For the text-containing cell, return its midpoint in [X, Y] coordinate format. 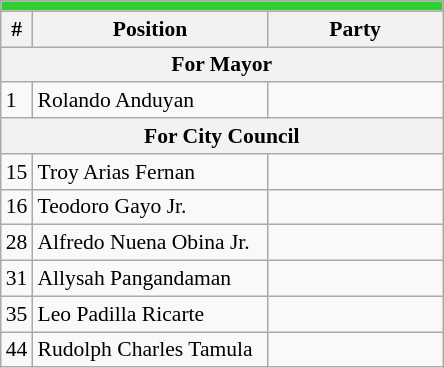
15 [17, 172]
Rolando Anduyan [150, 101]
44 [17, 350]
For City Council [222, 136]
Position [150, 29]
Teodoro Gayo Jr. [150, 207]
31 [17, 279]
1 [17, 101]
Allysah Pangandaman [150, 279]
16 [17, 207]
Troy Arias Fernan [150, 172]
Alfredo Nuena Obina Jr. [150, 243]
For Mayor [222, 65]
Party [356, 29]
35 [17, 314]
Rudolph Charles Tamula [150, 350]
Leo Padilla Ricarte [150, 314]
28 [17, 243]
# [17, 29]
